For the text-containing cell, return its midpoint in (x, y) coordinate format. 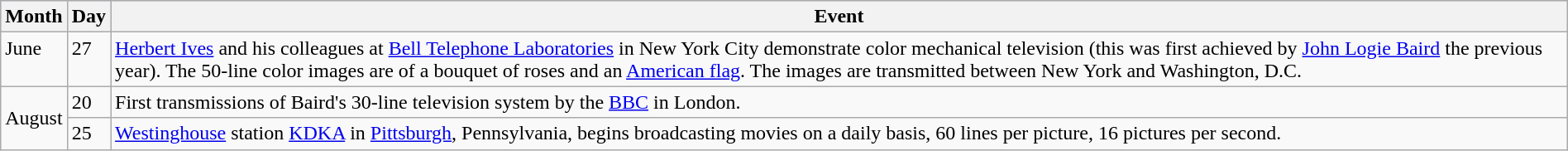
27 (88, 60)
Westinghouse station KDKA in Pittsburgh, Pennsylvania, begins broadcasting movies on a daily basis, 60 lines per picture, 16 pictures per second. (839, 134)
Day (88, 17)
Month (34, 17)
First transmissions of Baird's 30-line television system by the BBC in London. (839, 102)
25 (88, 134)
Event (839, 17)
August (34, 118)
June (34, 60)
20 (88, 102)
